Output the [x, y] coordinate of the center of the cell containing the given text.  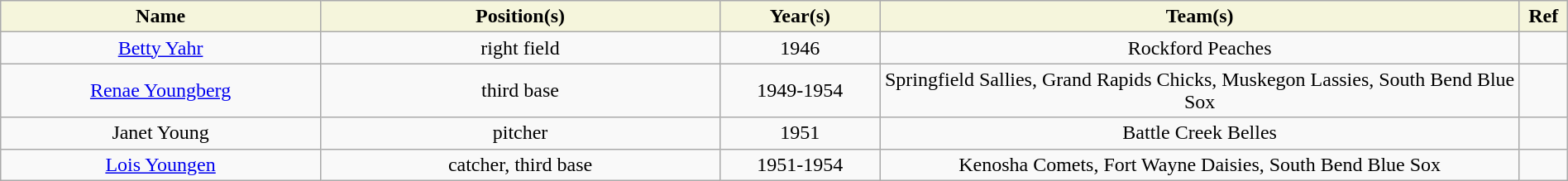
Name [160, 17]
Rockford Peaches [1199, 48]
1951-1954 [801, 164]
1946 [801, 48]
1951 [801, 133]
Springfield Sallies, Grand Rapids Chicks, Muskegon Lassies, South Bend Blue Sox [1199, 91]
Position(s) [519, 17]
Ref [1543, 17]
1949-1954 [801, 91]
Battle Creek Belles [1199, 133]
catcher, third base [519, 164]
pitcher [519, 133]
Renae Youngberg [160, 91]
Betty Yahr [160, 48]
Year(s) [801, 17]
Kenosha Comets, Fort Wayne Daisies, South Bend Blue Sox [1199, 164]
Lois Youngen [160, 164]
Janet Young [160, 133]
Team(s) [1199, 17]
right field [519, 48]
third base [519, 91]
